Return the (x, y) coordinate for the center point of the cell that contains the specified text.  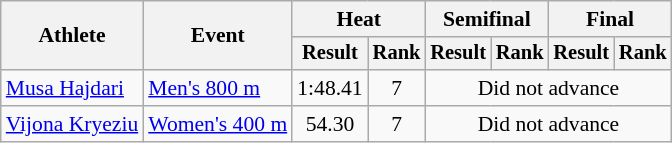
Women's 400 m (218, 124)
Semifinal (486, 19)
Athlete (72, 36)
Musa Hajdari (72, 88)
1:48.41 (330, 88)
Event (218, 36)
Men's 800 m (218, 88)
54.30 (330, 124)
Vijona Kryeziu (72, 124)
Heat (358, 19)
Final (610, 19)
